Pinpoint the cell where the given text exists, returning its [x, y] midpoint coordinate. 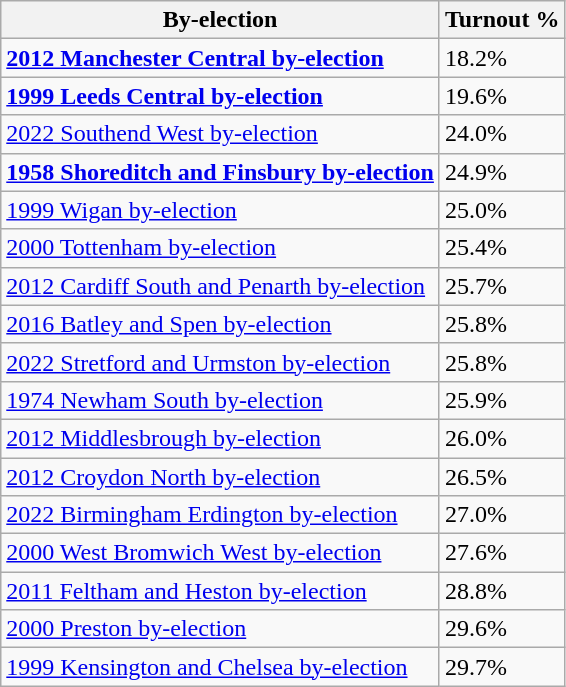
By-election [220, 20]
25.9% [502, 400]
1999 Leeds Central by-election [220, 96]
27.0% [502, 515]
2016 Batley and Spen by-election [220, 324]
26.0% [502, 438]
2012 Middlesbrough by-election [220, 438]
2022 Stretford and Urmston by-election [220, 362]
2012 Croydon North by-election [220, 477]
28.8% [502, 591]
18.2% [502, 58]
27.6% [502, 553]
26.5% [502, 477]
Turnout % [502, 20]
1958 Shoreditch and Finsbury by-election [220, 172]
2000 Preston by-election [220, 629]
1999 Kensington and Chelsea by-election [220, 667]
2011 Feltham and Heston by-election [220, 591]
2000 West Bromwich West by-election [220, 553]
29.6% [502, 629]
24.9% [502, 172]
2022 Birmingham Erdington by-election [220, 515]
25.0% [502, 210]
24.0% [502, 134]
25.7% [502, 286]
2000 Tottenham by-election [220, 248]
29.7% [502, 667]
2012 Manchester Central by-election [220, 58]
2022 Southend West by-election [220, 134]
25.4% [502, 248]
2012 Cardiff South and Penarth by-election [220, 286]
19.6% [502, 96]
1974 Newham South by-election [220, 400]
1999 Wigan by-election [220, 210]
